Return the [x, y] coordinate for the center point of the cell that contains the specified text.  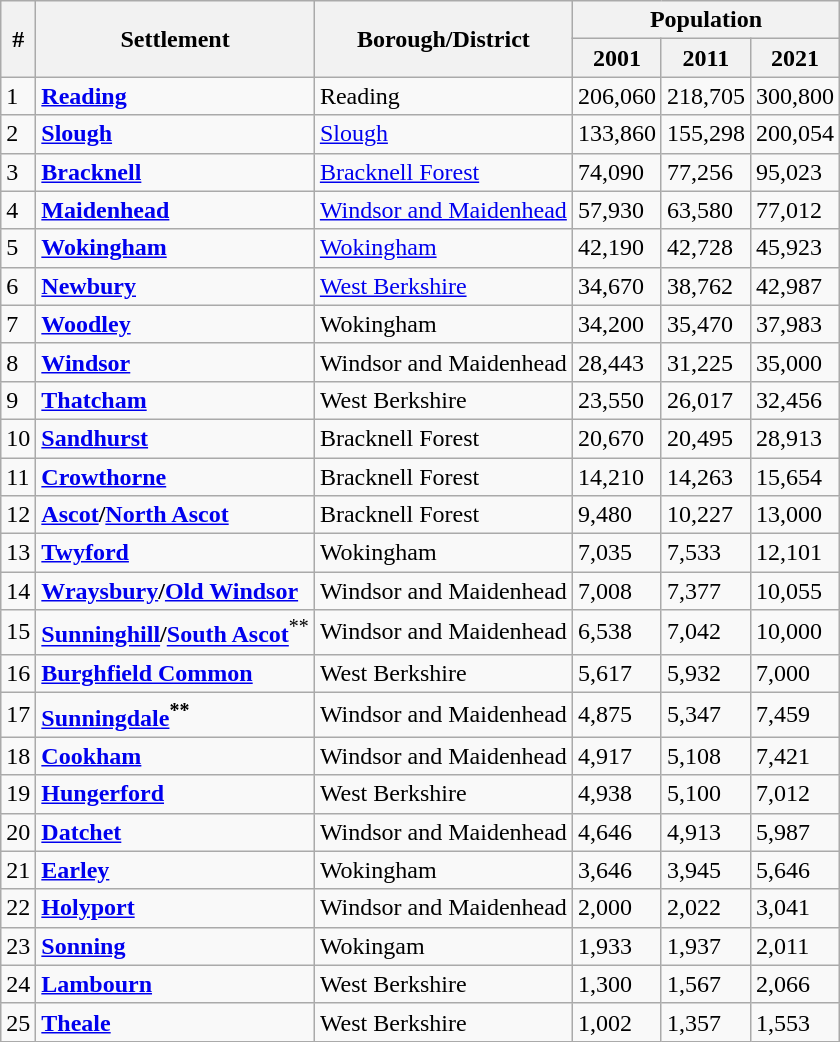
7,421 [794, 756]
28,913 [794, 438]
2,000 [616, 908]
42,987 [794, 286]
10 [18, 438]
Hungerford [176, 794]
Lambourn [176, 984]
10,055 [794, 591]
2011 [706, 58]
Wraysbury/Old Windsor [176, 591]
2 [18, 134]
13 [18, 553]
Ascot/North Ascot [176, 515]
1,937 [706, 946]
16 [18, 673]
42,728 [706, 248]
5,108 [706, 756]
5,347 [706, 714]
Woodley [176, 324]
5,932 [706, 673]
1,357 [706, 1022]
5 [18, 248]
20 [18, 832]
133,860 [616, 134]
5,646 [794, 870]
35,000 [794, 362]
Wokingam [443, 946]
7,533 [706, 553]
1,933 [616, 946]
5,100 [706, 794]
Holyport [176, 908]
206,060 [616, 96]
14 [18, 591]
3,646 [616, 870]
4,875 [616, 714]
15,654 [794, 477]
4,646 [616, 832]
2,022 [706, 908]
10,227 [706, 515]
12 [18, 515]
20,495 [706, 438]
200,054 [794, 134]
14,263 [706, 477]
45,923 [794, 248]
# [18, 39]
Borough/District [443, 39]
63,580 [706, 210]
Theale [176, 1022]
1 [18, 96]
74,090 [616, 172]
300,800 [794, 96]
15 [18, 632]
Datchet [176, 832]
Sonning [176, 946]
Burghfield Common [176, 673]
23,550 [616, 400]
77,012 [794, 210]
2021 [794, 58]
13,000 [794, 515]
21 [18, 870]
23 [18, 946]
Maidenhead [176, 210]
Windsor [176, 362]
5,987 [794, 832]
4 [18, 210]
26,017 [706, 400]
18 [18, 756]
10,000 [794, 632]
7,459 [794, 714]
155,298 [706, 134]
Population [706, 20]
4,938 [616, 794]
34,200 [616, 324]
4,913 [706, 832]
Twyford [176, 553]
2,011 [794, 946]
7,008 [616, 591]
34,670 [616, 286]
3,945 [706, 870]
218,705 [706, 96]
Bracknell [176, 172]
14,210 [616, 477]
7,012 [794, 794]
1,567 [706, 984]
32,456 [794, 400]
57,930 [616, 210]
1,300 [616, 984]
6,538 [616, 632]
77,256 [706, 172]
95,023 [794, 172]
20,670 [616, 438]
1,002 [616, 1022]
Sunningdale** [176, 714]
7,042 [706, 632]
Earley [176, 870]
42,190 [616, 248]
Thatcham [176, 400]
7,035 [616, 553]
28,443 [616, 362]
35,470 [706, 324]
Settlement [176, 39]
3 [18, 172]
Sunninghill/South Ascot** [176, 632]
2,066 [794, 984]
9 [18, 400]
17 [18, 714]
9,480 [616, 515]
12,101 [794, 553]
25 [18, 1022]
7,377 [706, 591]
1,553 [794, 1022]
3,041 [794, 908]
Crowthorne [176, 477]
7,000 [794, 673]
8 [18, 362]
Newbury [176, 286]
7 [18, 324]
31,225 [706, 362]
Sandhurst [176, 438]
19 [18, 794]
6 [18, 286]
Cookham [176, 756]
4,917 [616, 756]
38,762 [706, 286]
22 [18, 908]
11 [18, 477]
5,617 [616, 673]
24 [18, 984]
37,983 [794, 324]
2001 [616, 58]
